Search for the cell housing the specified text and yield its (X, Y) center coordinate. 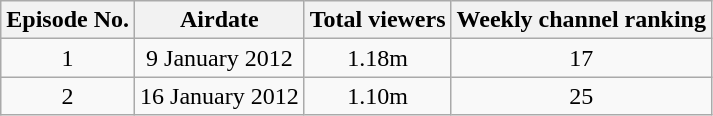
Total viewers (378, 20)
2 (68, 96)
Episode No. (68, 20)
17 (581, 58)
Airdate (220, 20)
25 (581, 96)
16 January 2012 (220, 96)
1.10m (378, 96)
1.18m (378, 58)
9 January 2012 (220, 58)
1 (68, 58)
Weekly channel ranking (581, 20)
